Return (x, y) of the center of cell containing provided text 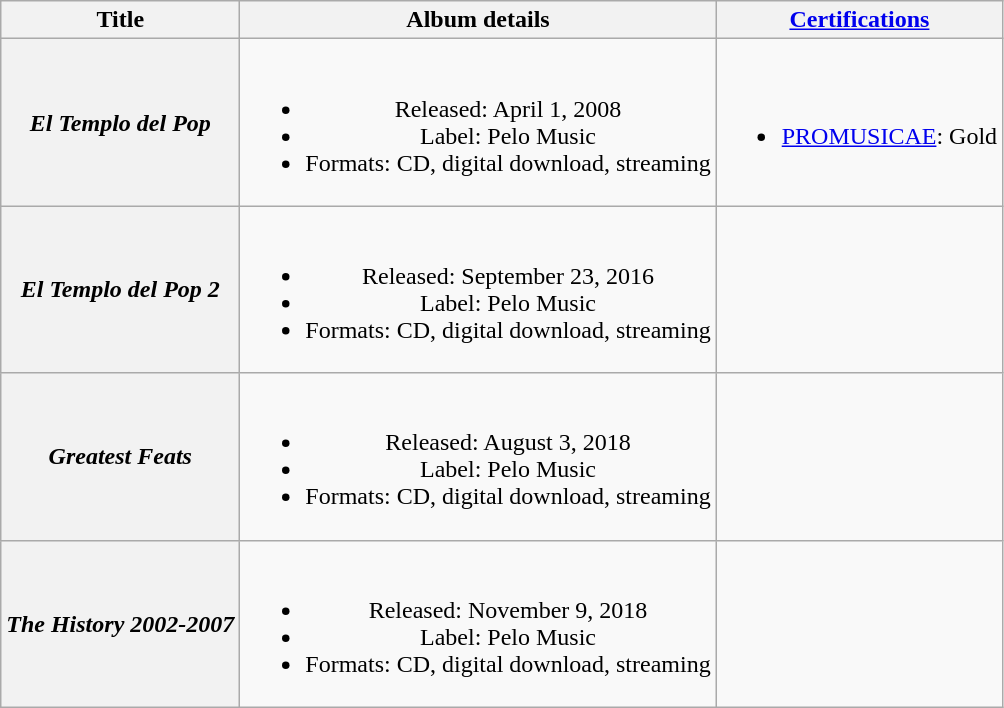
Title (120, 20)
The History 2002-2007 (120, 624)
Album details (478, 20)
Certifications (859, 20)
El Templo del Pop 2 (120, 290)
Released: November 9, 2018Label: Pelo MusicFormats: CD, digital download, streaming (478, 624)
El Templo del Pop (120, 122)
Released: August 3, 2018Label: Pelo MusicFormats: CD, digital download, streaming (478, 456)
Greatest Feats (120, 456)
Released: April 1, 2008Label: Pelo MusicFormats: CD, digital download, streaming (478, 122)
PROMUSICAE: Gold (859, 122)
Released: September 23, 2016Label: Pelo MusicFormats: CD, digital download, streaming (478, 290)
